From the cell containing the given text, extract its center point as [X, Y] coordinate. 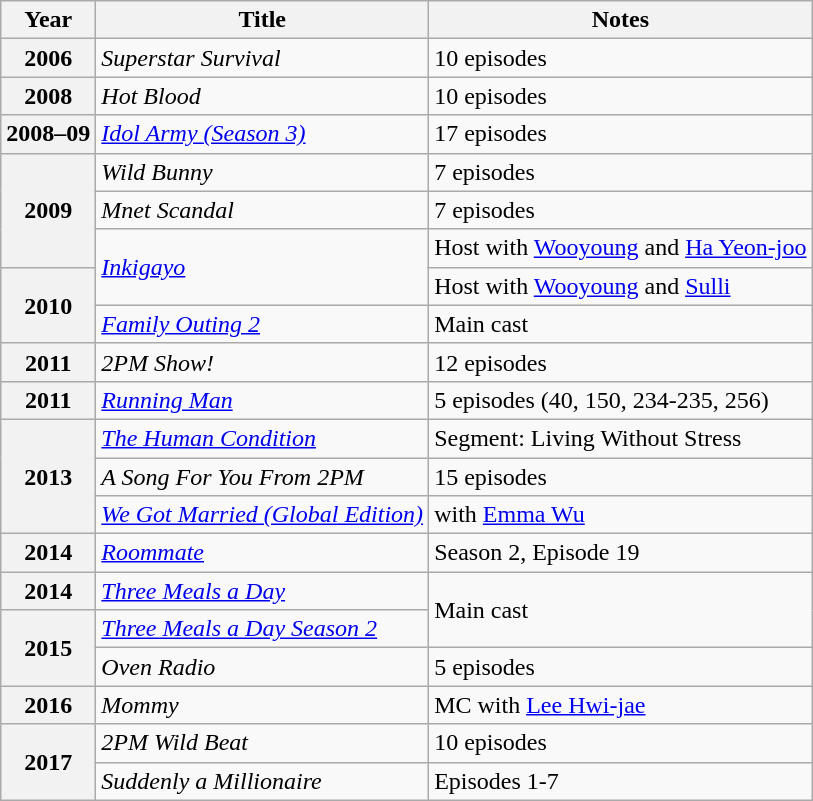
Three Meals a Day [262, 591]
A Song For You From 2PM [262, 477]
Idol Army (Season 3) [262, 134]
Notes [620, 20]
Mommy [262, 705]
Wild Bunny [262, 172]
15 episodes [620, 477]
2009 [48, 210]
The Human Condition [262, 438]
Suddenly a Millionaire [262, 781]
Mnet Scandal [262, 210]
2006 [48, 58]
Season 2, Episode 19 [620, 553]
5 episodes [620, 667]
Superstar Survival [262, 58]
with Emma Wu [620, 515]
Roommate [262, 553]
Hot Blood [262, 96]
Host with Wooyoung and Sulli [620, 286]
2008–09 [48, 134]
2010 [48, 305]
Three Meals a Day Season 2 [262, 629]
17 episodes [620, 134]
Running Man [262, 400]
MC with Lee Hwi-jae [620, 705]
5 episodes (40, 150, 234-235, 256) [620, 400]
2015 [48, 648]
2008 [48, 96]
Episodes 1-7 [620, 781]
12 episodes [620, 362]
2PM Show! [262, 362]
Title [262, 20]
2016 [48, 705]
Year [48, 20]
Family Outing 2 [262, 324]
2017 [48, 762]
Host with Wooyoung and Ha Yeon-joo [620, 248]
We Got Married (Global Edition) [262, 515]
2PM Wild Beat [262, 743]
Inkigayo [262, 267]
2013 [48, 476]
Oven Radio [262, 667]
Segment: Living Without Stress [620, 438]
